For the text-containing cell, return its midpoint in [X, Y] coordinate format. 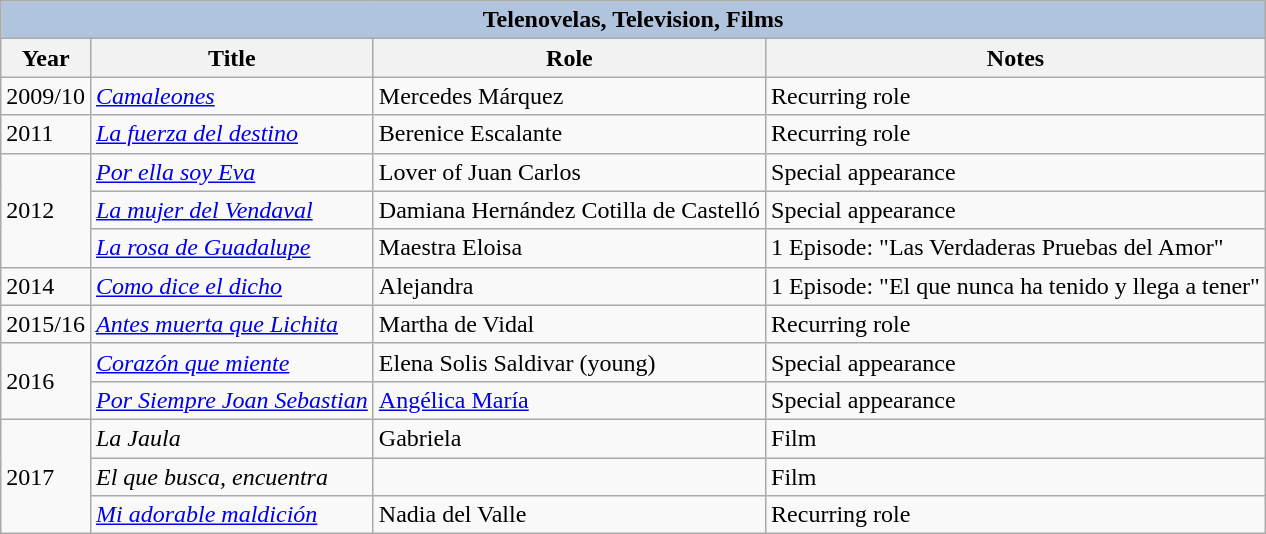
La Jaula [232, 438]
Martha de Vidal [569, 324]
Elena Solis Saldivar (young) [569, 362]
Mi adorable maldición [232, 515]
Camaleones [232, 96]
Corazón que miente [232, 362]
Nadia del Valle [569, 515]
Por Siempre Joan Sebastian [232, 400]
Angélica María [569, 400]
La rosa de Guadalupe [232, 248]
Lover of Juan Carlos [569, 172]
1 Episode: "El que nunca ha tenido y llega a tener" [1016, 286]
La mujer del Vendaval [232, 210]
Berenice Escalante [569, 134]
Notes [1016, 58]
Alejandra [569, 286]
Maestra Eloisa [569, 248]
Gabriela [569, 438]
2012 [46, 210]
Role [569, 58]
2014 [46, 286]
1 Episode: "Las Verdaderas Pruebas del Amor" [1016, 248]
Damiana Hernández Cotilla de Castelló [569, 210]
Por ella soy Eva [232, 172]
La fuerza del destino [232, 134]
2015/16 [46, 324]
Mercedes Márquez [569, 96]
2016 [46, 381]
2017 [46, 476]
Title [232, 58]
El que busca, encuentra [232, 477]
Telenovelas, Television, Films [634, 20]
Como dice el dicho [232, 286]
Year [46, 58]
Antes muerta que Lichita [232, 324]
2009/10 [46, 96]
2011 [46, 134]
